Capture the cell that displays the provided text and extract its [x, y] central coordinate. 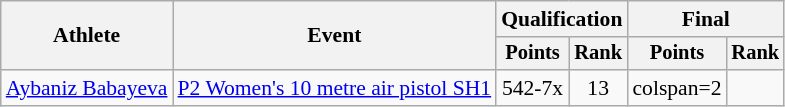
13 [598, 88]
P2 Women's 10 metre air pistol SH1 [335, 88]
Final [706, 19]
Athlete [87, 36]
Aybaniz Babayeva [87, 88]
Event [335, 36]
542-7x [532, 88]
Qualification [562, 19]
colspan=2 [676, 88]
